Detect which cell encompasses the target text, then output its [x, y] center coordinate. 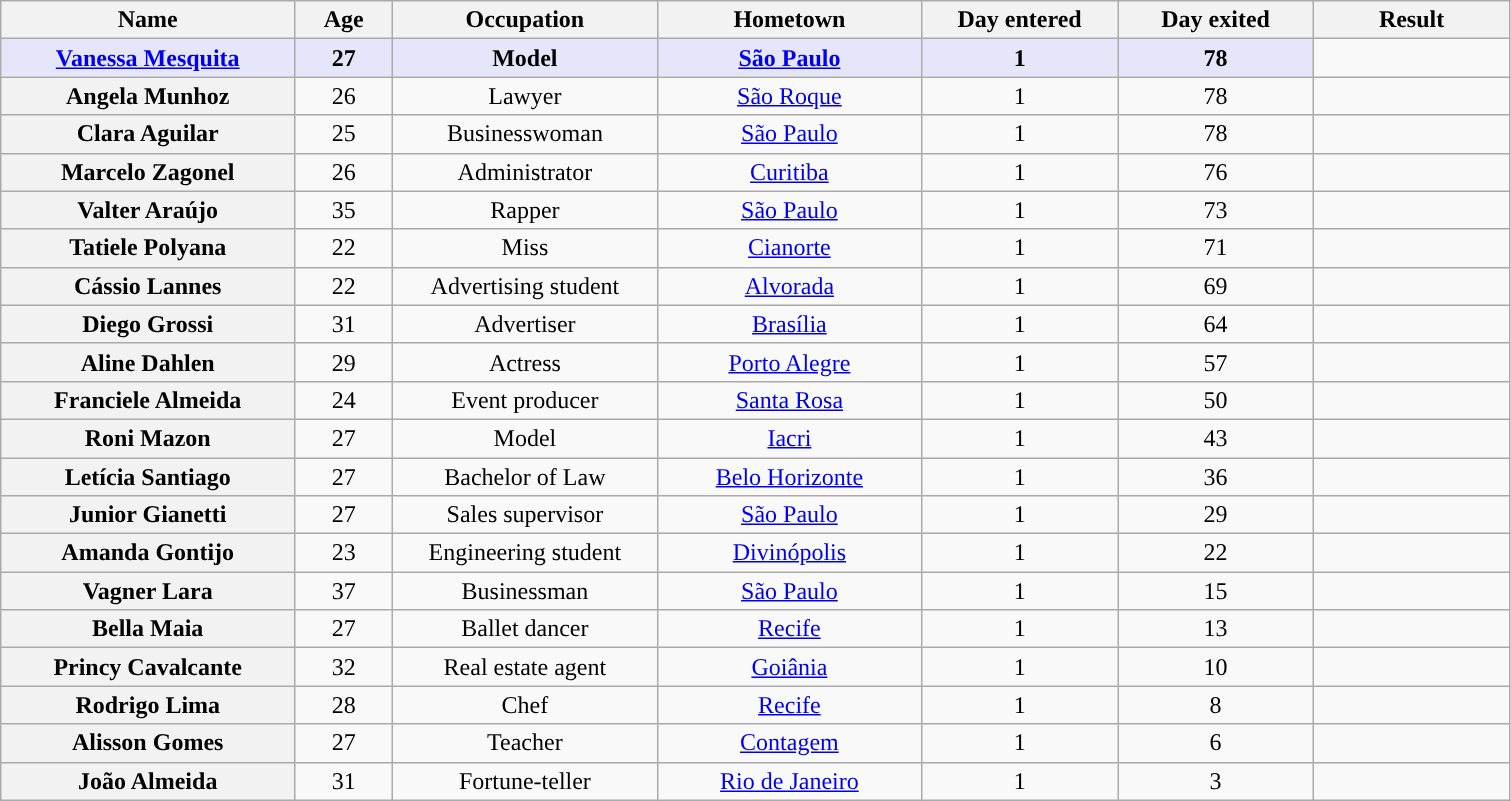
João Almeida [148, 781]
Letícia Santiago [148, 477]
Ballet dancer [526, 629]
71 [1216, 248]
Diego Grossi [148, 324]
69 [1216, 286]
36 [1216, 477]
25 [344, 134]
Hometown [790, 20]
Event producer [526, 400]
Day entered [1020, 20]
Belo Horizonte [790, 477]
Goiânia [790, 667]
Age [344, 20]
Sales supervisor [526, 515]
Vanessa Mesquita [148, 58]
3 [1216, 781]
50 [1216, 400]
43 [1216, 438]
Engineering student [526, 553]
64 [1216, 324]
Santa Rosa [790, 400]
Day exited [1216, 20]
Lawyer [526, 96]
Chef [526, 705]
37 [344, 591]
Businessman [526, 591]
13 [1216, 629]
76 [1216, 172]
Occupation [526, 20]
Curitiba [790, 172]
São Roque [790, 96]
Alisson Gomes [148, 743]
Businesswoman [526, 134]
Brasília [790, 324]
Iacri [790, 438]
23 [344, 553]
28 [344, 705]
Name [148, 20]
Amanda Gontijo [148, 553]
Advertising student [526, 286]
Real estate agent [526, 667]
Bachelor of Law [526, 477]
Roni Mazon [148, 438]
Fortune-teller [526, 781]
Actress [526, 362]
Vagner Lara [148, 591]
Aline Dahlen [148, 362]
35 [344, 210]
Teacher [526, 743]
Administrator [526, 172]
57 [1216, 362]
Junior Gianetti [148, 515]
Advertiser [526, 324]
Rodrigo Lima [148, 705]
Clara Aguilar [148, 134]
10 [1216, 667]
15 [1216, 591]
Marcelo Zagonel [148, 172]
Rapper [526, 210]
Franciele Almeida [148, 400]
8 [1216, 705]
Cianorte [790, 248]
Rio de Janeiro [790, 781]
Alvorada [790, 286]
Miss [526, 248]
Divinópolis [790, 553]
Tatiele Polyana [148, 248]
Bella Maia [148, 629]
Princy Cavalcante [148, 667]
32 [344, 667]
Valter Araújo [148, 210]
6 [1216, 743]
Result [1412, 20]
73 [1216, 210]
Angela Munhoz [148, 96]
Cássio Lannes [148, 286]
Porto Alegre [790, 362]
24 [344, 400]
Contagem [790, 743]
